Locate the cell with the specified text and output its [x, y] center coordinate. 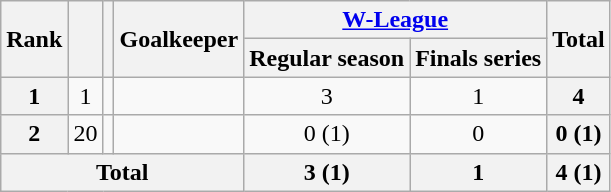
Goalkeeper [179, 39]
2 [34, 134]
W-League [396, 20]
3 [327, 96]
Finals series [478, 58]
20 [86, 134]
0 [478, 134]
4 (1) [579, 172]
Rank [34, 39]
3 (1) [327, 172]
4 [579, 96]
Regular season [327, 58]
